Determine the (X, Y) coordinate at the center of the cell enclosing the given text.  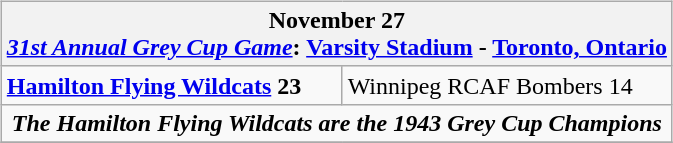
Winnipeg RCAF Bombers 14 (507, 85)
Hamilton Flying Wildcats 23 (172, 85)
The Hamilton Flying Wildcats are the 1943 Grey Cup Champions (336, 123)
November 2731st Annual Grey Cup Game: Varsity Stadium - Toronto, Ontario (336, 34)
